Return the [X, Y] coordinate for the center point of the cell that contains the specified text.  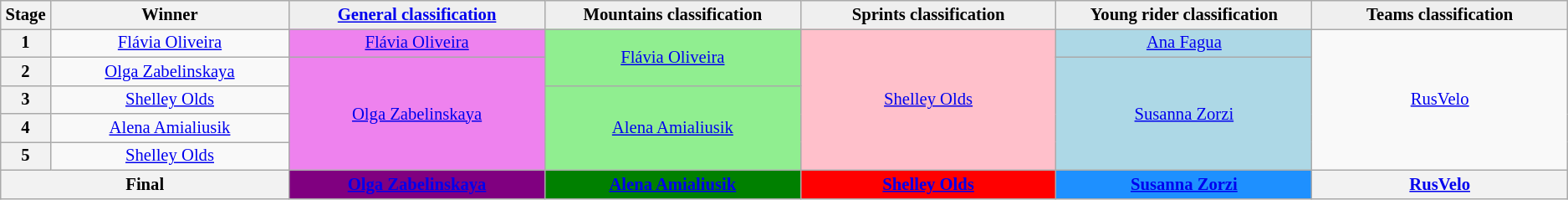
Young rider classification [1184, 14]
1 [26, 43]
Mountains classification [672, 14]
4 [26, 128]
2 [26, 71]
3 [26, 100]
Winner [169, 14]
Teams classification [1440, 14]
Final [146, 184]
General classification [417, 14]
5 [26, 156]
Sprints classification [928, 14]
Ana Fagua [1184, 43]
Stage [26, 14]
